Locate the cell with the specified text and output its (X, Y) center coordinate. 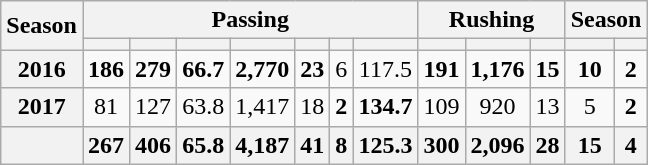
300 (442, 145)
6 (342, 69)
4,187 (262, 145)
134.7 (386, 107)
186 (106, 69)
Rushing (492, 20)
1,176 (498, 69)
Passing (250, 20)
2,096 (498, 145)
125.3 (386, 145)
920 (498, 107)
66.7 (204, 69)
267 (106, 145)
279 (154, 69)
2016 (42, 69)
406 (154, 145)
191 (442, 69)
41 (312, 145)
5 (590, 107)
109 (442, 107)
65.8 (204, 145)
117.5 (386, 69)
127 (154, 107)
4 (630, 145)
8 (342, 145)
2,770 (262, 69)
10 (590, 69)
63.8 (204, 107)
2017 (42, 107)
13 (548, 107)
1,417 (262, 107)
81 (106, 107)
28 (548, 145)
18 (312, 107)
23 (312, 69)
